Scan for the cell matching the given text and deliver its [x, y] coordinate at center. 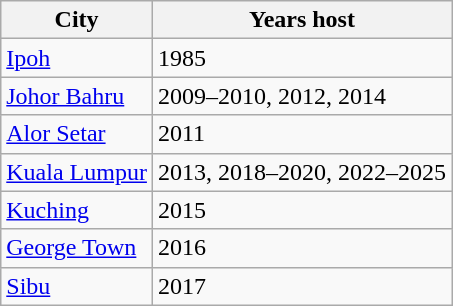
Johor Bahru [77, 96]
Years host [302, 20]
2013, 2018–2020, 2022–2025 [302, 172]
City [77, 20]
2017 [302, 286]
Alor Setar [77, 134]
2011 [302, 134]
Kuala Lumpur [77, 172]
2016 [302, 248]
2009–2010, 2012, 2014 [302, 96]
2015 [302, 210]
Ipoh [77, 58]
1985 [302, 58]
Kuching [77, 210]
Sibu [77, 286]
George Town [77, 248]
